From the cell containing the given text, extract its center point as [x, y] coordinate. 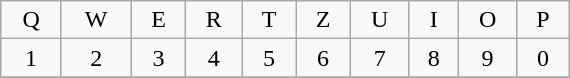
I [433, 20]
O [488, 20]
8 [433, 58]
T [269, 20]
6 [323, 58]
4 [214, 58]
R [214, 20]
2 [96, 58]
W [96, 20]
Z [323, 20]
E [159, 20]
P [542, 20]
1 [31, 58]
U [380, 20]
9 [488, 58]
0 [542, 58]
5 [269, 58]
7 [380, 58]
3 [159, 58]
Q [31, 20]
